Capture the cell that displays the provided text and extract its (x, y) central coordinate. 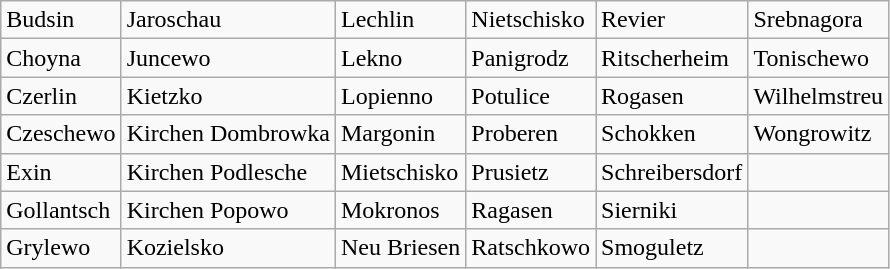
Lekno (400, 58)
Kirchen Popowo (228, 210)
Ratschkowo (531, 248)
Margonin (400, 134)
Prusietz (531, 172)
Sierniki (672, 210)
Mokronos (400, 210)
Mietschisko (400, 172)
Neu Briesen (400, 248)
Grylewo (61, 248)
Choyna (61, 58)
Kirchen Dombrowka (228, 134)
Tonischewo (818, 58)
Schreibersdorf (672, 172)
Rogasen (672, 96)
Gollantsch (61, 210)
Juncewo (228, 58)
Wongrowitz (818, 134)
Lopienno (400, 96)
Czerlin (61, 96)
Schokken (672, 134)
Budsin (61, 20)
Ragasen (531, 210)
Revier (672, 20)
Ritscherheim (672, 58)
Srebnagora (818, 20)
Lechlin (400, 20)
Smoguletz (672, 248)
Kirchen Podlesche (228, 172)
Potulice (531, 96)
Wilhelmstreu (818, 96)
Panigrodz (531, 58)
Nietschisko (531, 20)
Jaroschau (228, 20)
Kietzko (228, 96)
Kozielsko (228, 248)
Proberen (531, 134)
Czeschewo (61, 134)
Exin (61, 172)
